Scan for the cell matching the given text and deliver its (X, Y) coordinate at center. 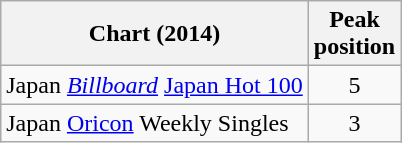
Chart (2014) (155, 34)
Japan Oricon Weekly Singles (155, 123)
Peakposition (354, 34)
3 (354, 123)
5 (354, 85)
Japan Billboard Japan Hot 100 (155, 85)
